From the cell containing the given text, extract its center point as [X, Y] coordinate. 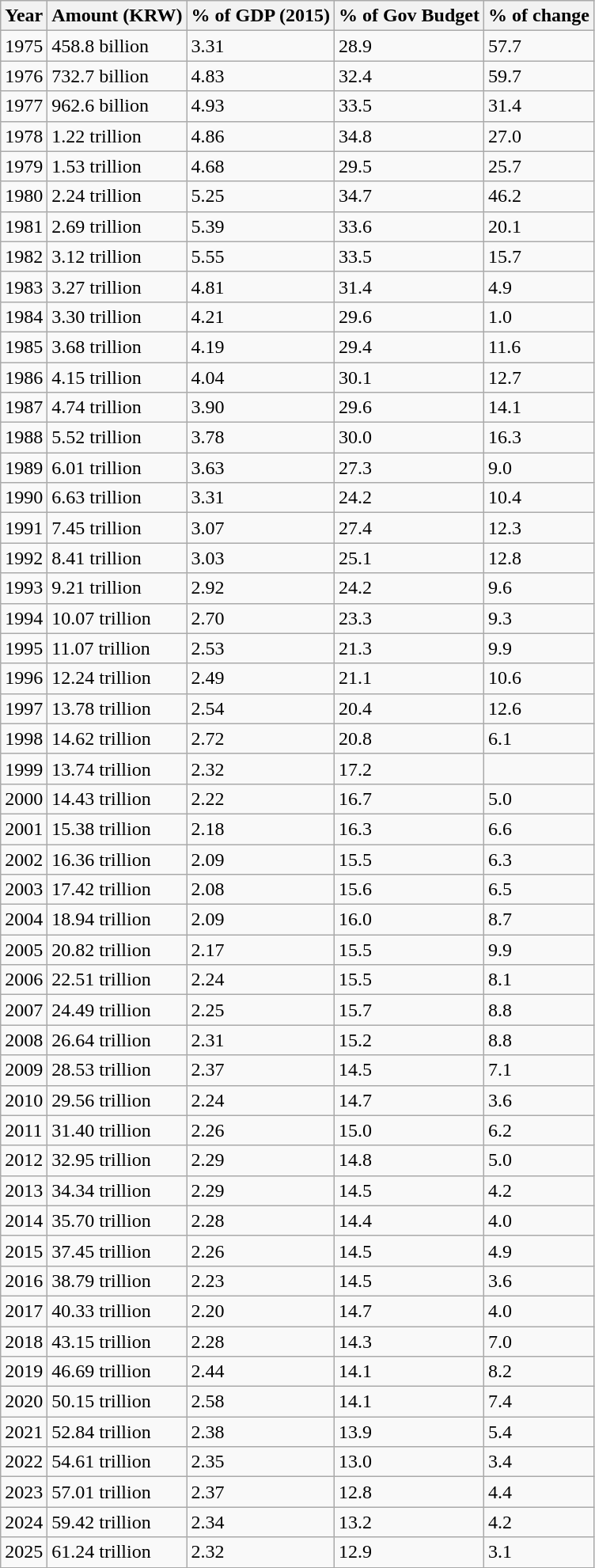
2005 [24, 950]
2017 [24, 1311]
31.40 trillion [117, 1130]
30.1 [408, 378]
12.24 trillion [117, 678]
25.1 [408, 558]
6.3 [538, 859]
46.2 [538, 196]
2018 [24, 1342]
4.81 [260, 287]
13.78 trillion [117, 708]
1980 [24, 196]
29.56 trillion [117, 1100]
1989 [24, 468]
% of change [538, 16]
1977 [24, 106]
28.9 [408, 46]
2.25 [260, 1010]
3.27 trillion [117, 287]
2021 [24, 1432]
5.4 [538, 1432]
11.07 trillion [117, 648]
1990 [24, 498]
57.01 trillion [117, 1492]
28.53 trillion [117, 1070]
9.3 [538, 618]
6.1 [538, 738]
20.82 trillion [117, 950]
1986 [24, 378]
2.58 [260, 1402]
5.39 [260, 226]
1988 [24, 438]
4.74 trillion [117, 408]
1994 [24, 618]
2007 [24, 1010]
33.6 [408, 226]
6.6 [538, 829]
20.4 [408, 708]
2002 [24, 859]
2.44 [260, 1372]
962.6 billion [117, 106]
12.3 [538, 528]
15.2 [408, 1040]
2003 [24, 890]
1996 [24, 678]
1997 [24, 708]
2.92 [260, 588]
13.2 [408, 1522]
6.2 [538, 1130]
2009 [24, 1070]
2.35 [260, 1462]
2000 [24, 799]
2.53 [260, 648]
4.21 [260, 317]
2.22 [260, 799]
1984 [24, 317]
14.8 [408, 1160]
2.17 [260, 950]
50.15 trillion [117, 1402]
7.4 [538, 1402]
20.8 [408, 738]
1.22 trillion [117, 136]
24.49 trillion [117, 1010]
2023 [24, 1492]
7.1 [538, 1070]
3.63 [260, 468]
2.20 [260, 1311]
5.52 trillion [117, 438]
2.54 [260, 708]
2.72 [260, 738]
29.4 [408, 347]
9.0 [538, 468]
59.7 [538, 76]
2016 [24, 1281]
2.23 [260, 1281]
9.21 trillion [117, 588]
6.63 trillion [117, 498]
23.3 [408, 618]
11.6 [538, 347]
13.74 trillion [117, 769]
7.0 [538, 1342]
16.7 [408, 799]
2010 [24, 1100]
15.0 [408, 1130]
46.69 trillion [117, 1372]
% of GDP (2015) [260, 16]
2006 [24, 980]
3.78 [260, 438]
8.2 [538, 1372]
25.7 [538, 166]
2025 [24, 1552]
17.42 trillion [117, 890]
14.43 trillion [117, 799]
27.4 [408, 528]
59.42 trillion [117, 1522]
10.6 [538, 678]
5.25 [260, 196]
34.8 [408, 136]
57.7 [538, 46]
732.7 billion [117, 76]
6.01 trillion [117, 468]
2.18 [260, 829]
3.12 trillion [117, 256]
14.62 trillion [117, 738]
458.8 billion [117, 46]
1992 [24, 558]
Amount (KRW) [117, 16]
2019 [24, 1372]
1991 [24, 528]
9.6 [538, 588]
% of Gov Budget [408, 16]
15.38 trillion [117, 829]
22.51 trillion [117, 980]
8.1 [538, 980]
12.7 [538, 378]
2.24 trillion [117, 196]
10.4 [538, 498]
12.6 [538, 708]
4.86 [260, 136]
2004 [24, 920]
2.38 [260, 1432]
32.95 trillion [117, 1160]
2011 [24, 1130]
29.5 [408, 166]
16.0 [408, 920]
14.3 [408, 1342]
6.5 [538, 890]
37.45 trillion [117, 1251]
4.15 trillion [117, 378]
38.79 trillion [117, 1281]
8.7 [538, 920]
1983 [24, 287]
1978 [24, 136]
34.7 [408, 196]
1987 [24, 408]
4.04 [260, 378]
15.6 [408, 890]
1995 [24, 648]
3.30 trillion [117, 317]
17.2 [408, 769]
35.70 trillion [117, 1221]
3.1 [538, 1552]
2013 [24, 1190]
26.64 trillion [117, 1040]
5.55 [260, 256]
20.1 [538, 226]
18.94 trillion [117, 920]
21.3 [408, 648]
13.0 [408, 1462]
1976 [24, 76]
3.07 [260, 528]
52.84 trillion [117, 1432]
1999 [24, 769]
1.0 [538, 317]
1981 [24, 226]
1985 [24, 347]
40.33 trillion [117, 1311]
2022 [24, 1462]
2024 [24, 1522]
10.07 trillion [117, 618]
3.4 [538, 1462]
2014 [24, 1221]
Year [24, 16]
2.08 [260, 890]
34.34 trillion [117, 1190]
8.41 trillion [117, 558]
16.36 trillion [117, 859]
7.45 trillion [117, 528]
2001 [24, 829]
1982 [24, 256]
2.69 trillion [117, 226]
2.49 [260, 678]
4.93 [260, 106]
21.1 [408, 678]
1.53 trillion [117, 166]
4.83 [260, 76]
2.70 [260, 618]
3.90 [260, 408]
2020 [24, 1402]
2008 [24, 1040]
61.24 trillion [117, 1552]
2.34 [260, 1522]
1993 [24, 588]
2.31 [260, 1040]
3.68 trillion [117, 347]
3.03 [260, 558]
2015 [24, 1251]
27.0 [538, 136]
1979 [24, 166]
2012 [24, 1160]
13.9 [408, 1432]
30.0 [408, 438]
27.3 [408, 468]
14.4 [408, 1221]
4.68 [260, 166]
1998 [24, 738]
4.4 [538, 1492]
32.4 [408, 76]
54.61 trillion [117, 1462]
12.9 [408, 1552]
4.19 [260, 347]
43.15 trillion [117, 1342]
1975 [24, 46]
